Output the [x, y] coordinate of the center of the cell containing the given text.  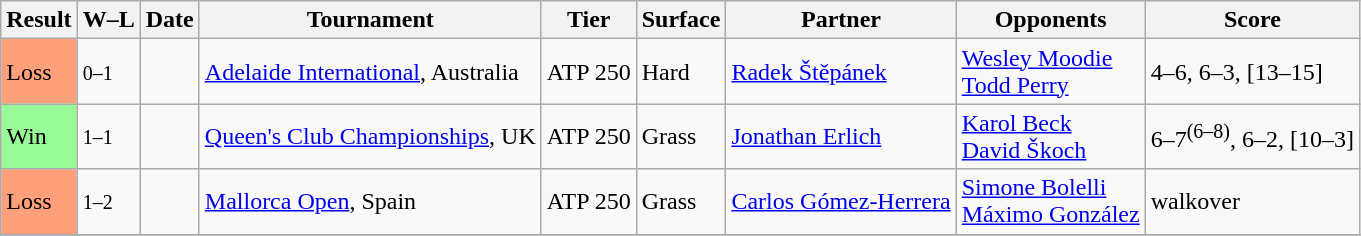
Karol Beck David Škoch [1050, 136]
Score [1252, 20]
walkover [1252, 202]
1–1 [108, 136]
Surface [681, 20]
Adelaide International, Australia [370, 72]
Mallorca Open, Spain [370, 202]
Queen's Club Championships, UK [370, 136]
Wesley Moodie Todd Perry [1050, 72]
0–1 [108, 72]
Opponents [1050, 20]
Carlos Gómez-Herrera [841, 202]
6–7(6–8), 6–2, [10–3] [1252, 136]
Radek Štěpánek [841, 72]
Date [170, 20]
Simone Bolelli Máximo González [1050, 202]
Tournament [370, 20]
Partner [841, 20]
1–2 [108, 202]
Tier [588, 20]
Jonathan Erlich [841, 136]
W–L [108, 20]
Hard [681, 72]
4–6, 6–3, [13–15] [1252, 72]
Result [39, 20]
Win [39, 136]
